Search for the cell housing the specified text and yield its [x, y] center coordinate. 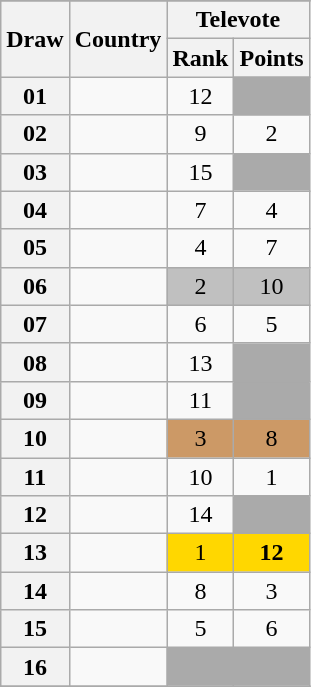
9 [200, 134]
Points [272, 58]
Rank [200, 58]
07 [35, 324]
08 [35, 362]
03 [35, 172]
09 [35, 400]
Draw [35, 39]
02 [35, 134]
01 [35, 96]
Televote [238, 20]
Country [118, 39]
06 [35, 286]
05 [35, 248]
04 [35, 210]
16 [35, 667]
